Capture the cell that displays the provided text and extract its [x, y] central coordinate. 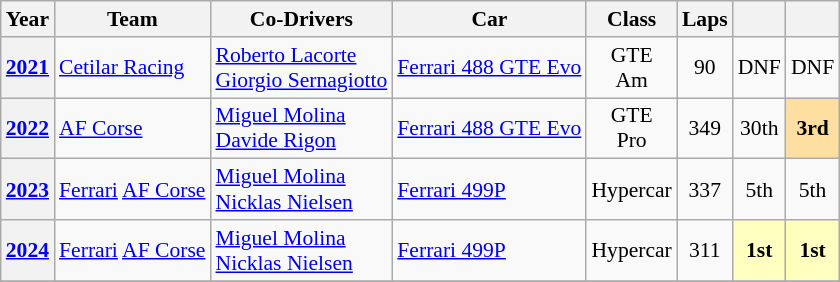
311 [705, 250]
90 [705, 68]
Year [28, 19]
Co-Drivers [301, 19]
Miguel Molina Davide Rigon [301, 128]
Roberto Lacorte Giorgio Sernagiotto [301, 68]
Car [489, 19]
337 [705, 190]
349 [705, 128]
2021 [28, 68]
Team [132, 19]
AF Corse [132, 128]
3rd [812, 128]
Cetilar Racing [132, 68]
2024 [28, 250]
GTEPro [631, 128]
Class [631, 19]
2022 [28, 128]
GTEAm [631, 68]
30th [760, 128]
Laps [705, 19]
2023 [28, 190]
